Find where the given text appears and provide that cell's center as (x, y) coordinate. 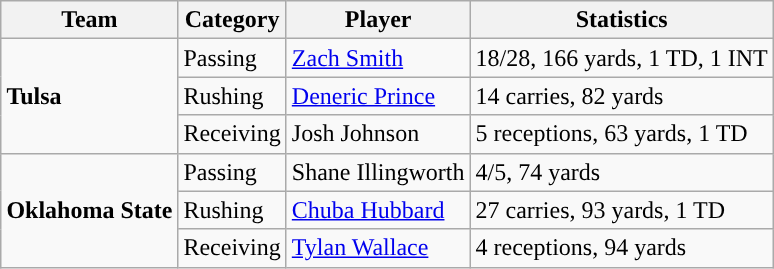
Player (378, 20)
Tylan Wallace (378, 248)
18/28, 166 yards, 1 TD, 1 INT (622, 58)
Statistics (622, 20)
Zach Smith (378, 58)
14 carries, 82 yards (622, 96)
4/5, 74 yards (622, 172)
Tulsa (90, 96)
Chuba Hubbard (378, 210)
Deneric Prince (378, 96)
4 receptions, 94 yards (622, 248)
Josh Johnson (378, 134)
Category (232, 20)
Oklahoma State (90, 210)
Team (90, 20)
Shane Illingworth (378, 172)
27 carries, 93 yards, 1 TD (622, 210)
5 receptions, 63 yards, 1 TD (622, 134)
